Capture the cell that displays the provided text and extract its [x, y] central coordinate. 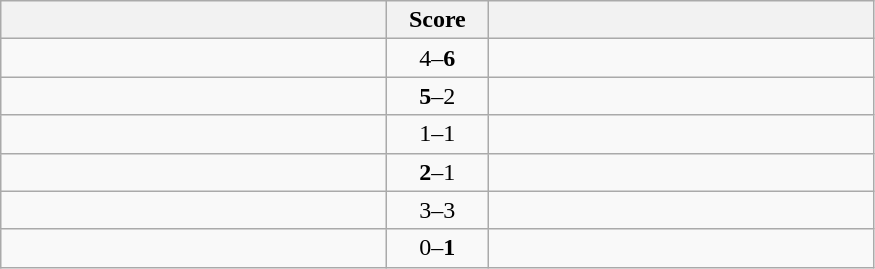
2–1 [438, 172]
0–1 [438, 248]
Score [438, 20]
5–2 [438, 96]
4–6 [438, 58]
3–3 [438, 210]
1–1 [438, 134]
